Output the (x, y) coordinate of the center of the cell containing the given text.  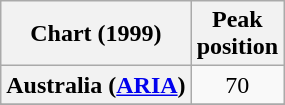
Australia (ARIA) (96, 85)
Peakposition (237, 34)
Chart (1999) (96, 34)
70 (237, 85)
